Identify which cell holds the provided text, then report its [x, y] central coordinate. 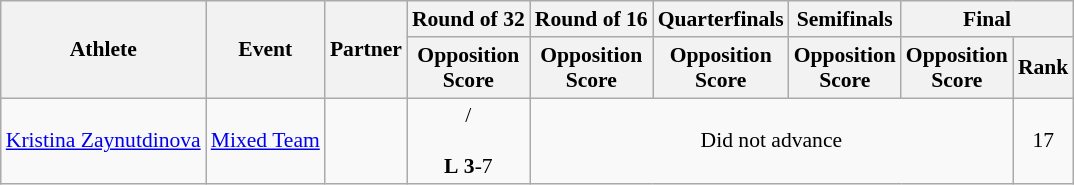
Semifinals [845, 19]
Partner [366, 50]
Kristina Zaynutdinova [104, 142]
Mixed Team [266, 142]
Rank [1044, 68]
Round of 16 [592, 19]
Round of 32 [468, 19]
/ L 3-7 [468, 142]
17 [1044, 142]
Event [266, 50]
Final [988, 19]
Athlete [104, 50]
Did not advance [772, 142]
Quarterfinals [721, 19]
